Detect which cell encompasses the target text, then output its (X, Y) center coordinate. 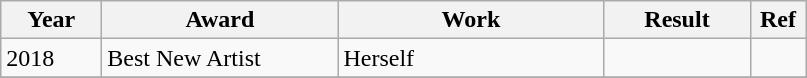
Result (677, 20)
Year (52, 20)
Work (471, 20)
Ref (778, 20)
Herself (471, 58)
2018 (52, 58)
Award (220, 20)
Best New Artist (220, 58)
